Return the [X, Y] coordinate for the center point of the cell that contains the specified text.  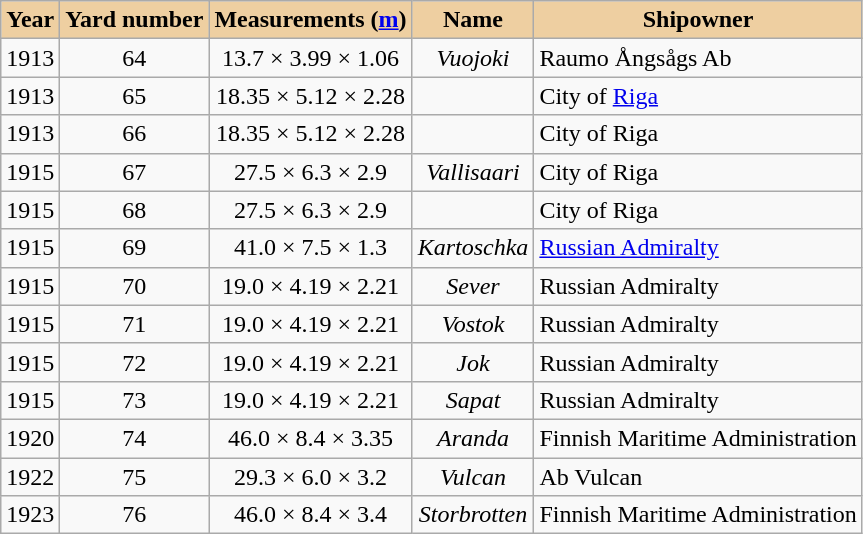
Aranda [473, 438]
Measurements (m) [310, 20]
Shipowner [698, 20]
Year [30, 20]
13.7 × 3.99 × 1.06 [310, 58]
1922 [30, 477]
70 [134, 286]
68 [134, 210]
75 [134, 477]
Kartoschka [473, 248]
41.0 × 7.5 × 1.3 [310, 248]
Vuojoki [473, 58]
Yard number [134, 20]
Jok [473, 362]
1923 [30, 515]
66 [134, 134]
73 [134, 400]
46.0 × 8.4 × 3.4 [310, 515]
Ab Vulcan [698, 477]
Sapat [473, 400]
Vallisaari [473, 172]
Storbrotten [473, 515]
71 [134, 324]
Vulcan [473, 477]
Raumo Ångsågs Ab [698, 58]
76 [134, 515]
74 [134, 438]
Sever [473, 286]
Name [473, 20]
64 [134, 58]
69 [134, 248]
67 [134, 172]
Vostok [473, 324]
72 [134, 362]
29.3 × 6.0 × 3.2 [310, 477]
65 [134, 96]
1920 [30, 438]
46.0 × 8.4 × 3.35 [310, 438]
